For the text-containing cell, return its midpoint in (x, y) coordinate format. 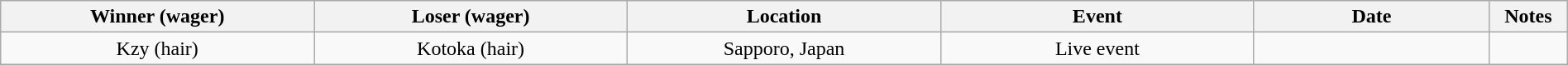
Kotoka (hair) (471, 48)
Live event (1097, 48)
Sapporo, Japan (784, 48)
Event (1097, 17)
Kzy (hair) (157, 48)
Loser (wager) (471, 17)
Location (784, 17)
Winner (wager) (157, 17)
Date (1371, 17)
Notes (1528, 17)
